Capture the cell that displays the provided text and extract its [x, y] central coordinate. 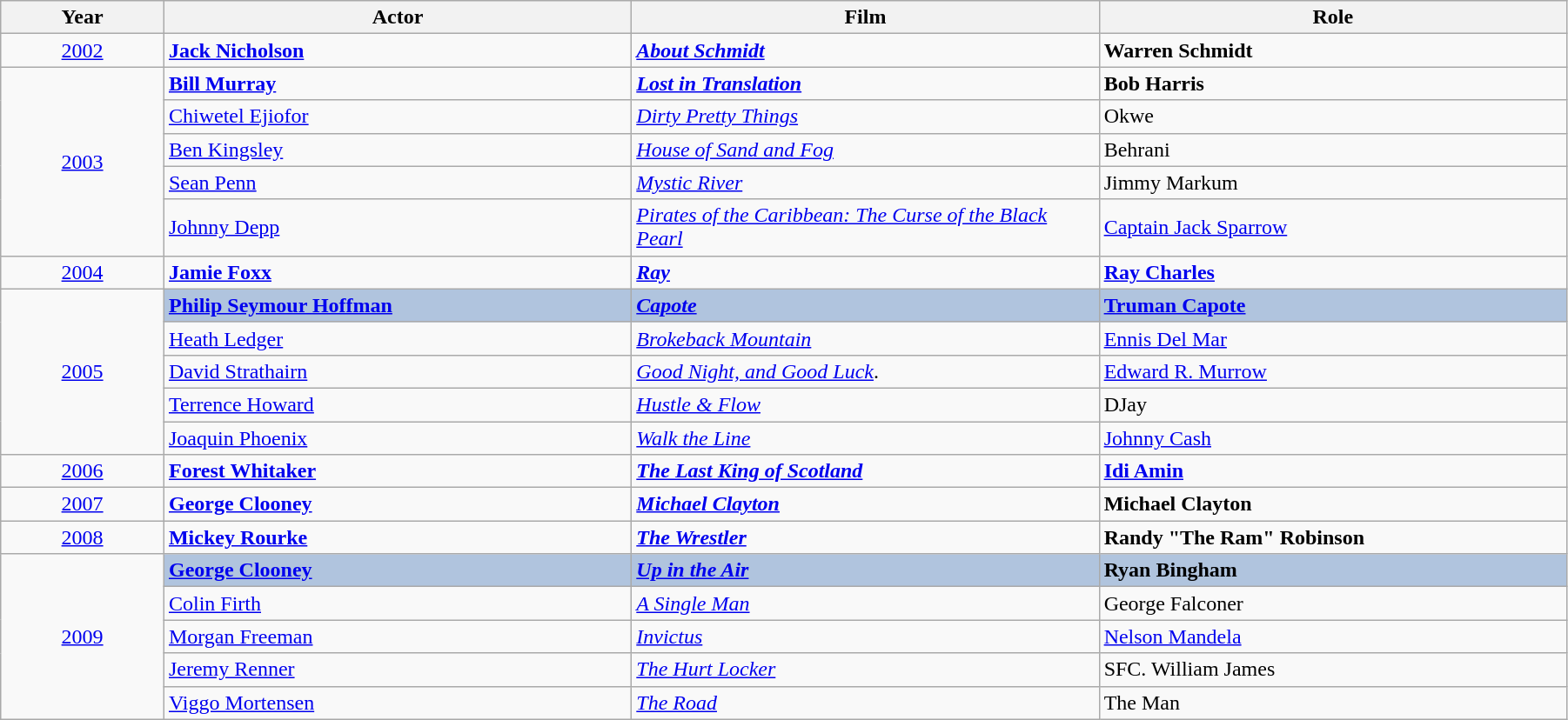
Film [865, 17]
SFC. William James [1333, 670]
Ray [865, 272]
Randy "The Ram" Robinson [1333, 537]
Invictus [865, 637]
Hustle & Flow [865, 404]
Philip Seymour Hoffman [397, 305]
Jeremy Renner [397, 670]
About Schmidt [865, 50]
Brokeback Mountain [865, 338]
Mickey Rourke [397, 537]
The Wrestler [865, 537]
Bill Murray [397, 83]
David Strathairn [397, 371]
Colin Firth [397, 603]
Johnny Cash [1333, 437]
2006 [83, 471]
Okwe [1333, 117]
Joaquin Phoenix [397, 437]
Ryan Bingham [1333, 570]
Nelson Mandela [1333, 637]
The Road [865, 703]
A Single Man [865, 603]
Bob Harris [1333, 83]
The Last King of Scotland [865, 471]
Dirty Pretty Things [865, 117]
Chiwetel Ejiofor [397, 117]
Capote [865, 305]
2005 [83, 371]
The Hurt Locker [865, 670]
Jack Nicholson [397, 50]
Year [83, 17]
2007 [83, 504]
Viggo Mortensen [397, 703]
2003 [83, 162]
Heath Ledger [397, 338]
2002 [83, 50]
Ray Charles [1333, 272]
George Falconer [1333, 603]
Good Night, and Good Luck. [865, 371]
DJay [1333, 404]
Ennis Del Mar [1333, 338]
Sean Penn [397, 183]
The Man [1333, 703]
Pirates of the Caribbean: The Curse of the Black Pearl [865, 228]
Captain Jack Sparrow [1333, 228]
Behrani [1333, 150]
Johnny Depp [397, 228]
Lost in Translation [865, 83]
Morgan Freeman [397, 637]
Edward R. Murrow [1333, 371]
Jamie Foxx [397, 272]
Up in the Air [865, 570]
Actor [397, 17]
Walk the Line [865, 437]
2004 [83, 272]
Ben Kingsley [397, 150]
Role [1333, 17]
Terrence Howard [397, 404]
Forest Whitaker [397, 471]
House of Sand and Fog [865, 150]
Truman Capote [1333, 305]
2009 [83, 637]
Jimmy Markum [1333, 183]
Idi Amin [1333, 471]
2008 [83, 537]
Mystic River [865, 183]
Warren Schmidt [1333, 50]
